Detect which cell encompasses the target text, then output its [x, y] center coordinate. 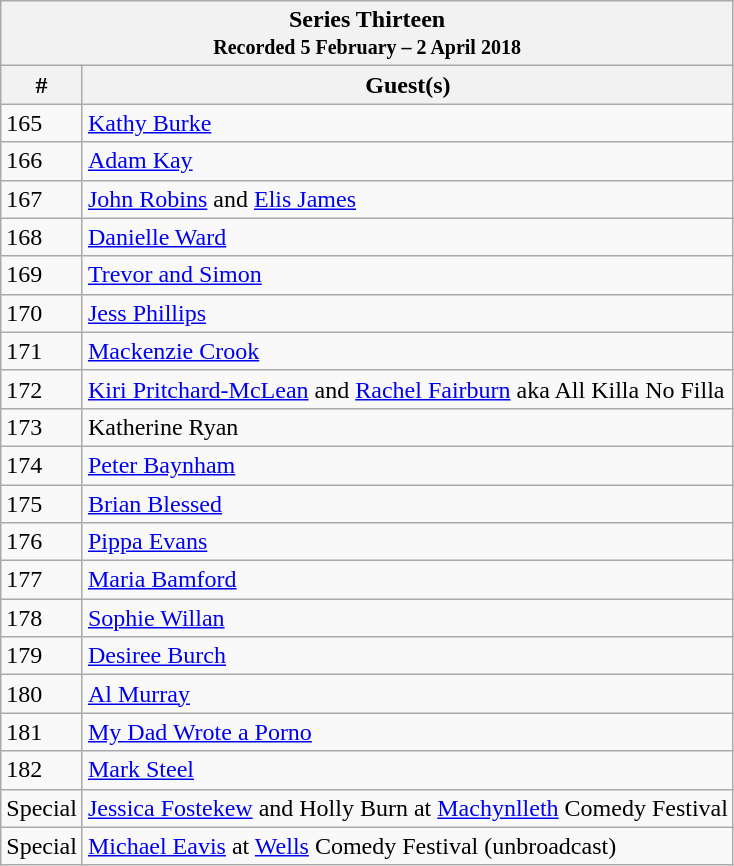
Michael Eavis at Wells Comedy Festival (unbroadcast) [408, 846]
Trevor and Simon [408, 275]
180 [42, 694]
168 [42, 237]
My Dad Wrote a Porno [408, 732]
171 [42, 351]
Guest(s) [408, 85]
166 [42, 161]
Maria Bamford [408, 580]
179 [42, 656]
169 [42, 275]
Pippa Evans [408, 542]
167 [42, 199]
Mark Steel [408, 770]
Al Murray [408, 694]
Peter Baynham [408, 465]
181 [42, 732]
Danielle Ward [408, 237]
172 [42, 389]
Katherine Ryan [408, 427]
John Robins and Elis James [408, 199]
176 [42, 542]
Desiree Burch [408, 656]
182 [42, 770]
# [42, 85]
Brian Blessed [408, 503]
175 [42, 503]
Kiri Pritchard-McLean and Rachel Fairburn aka All Killa No Filla [408, 389]
174 [42, 465]
Series ThirteenRecorded 5 February – 2 April 2018 [368, 34]
Adam Kay [408, 161]
173 [42, 427]
Kathy Burke [408, 123]
Sophie Willan [408, 618]
Jess Phillips [408, 313]
Jessica Fostekew and Holly Burn at Machynlleth Comedy Festival [408, 808]
165 [42, 123]
177 [42, 580]
178 [42, 618]
Mackenzie Crook [408, 351]
170 [42, 313]
